Provide the [X, Y] coordinate of the cell's center where the given text is located.  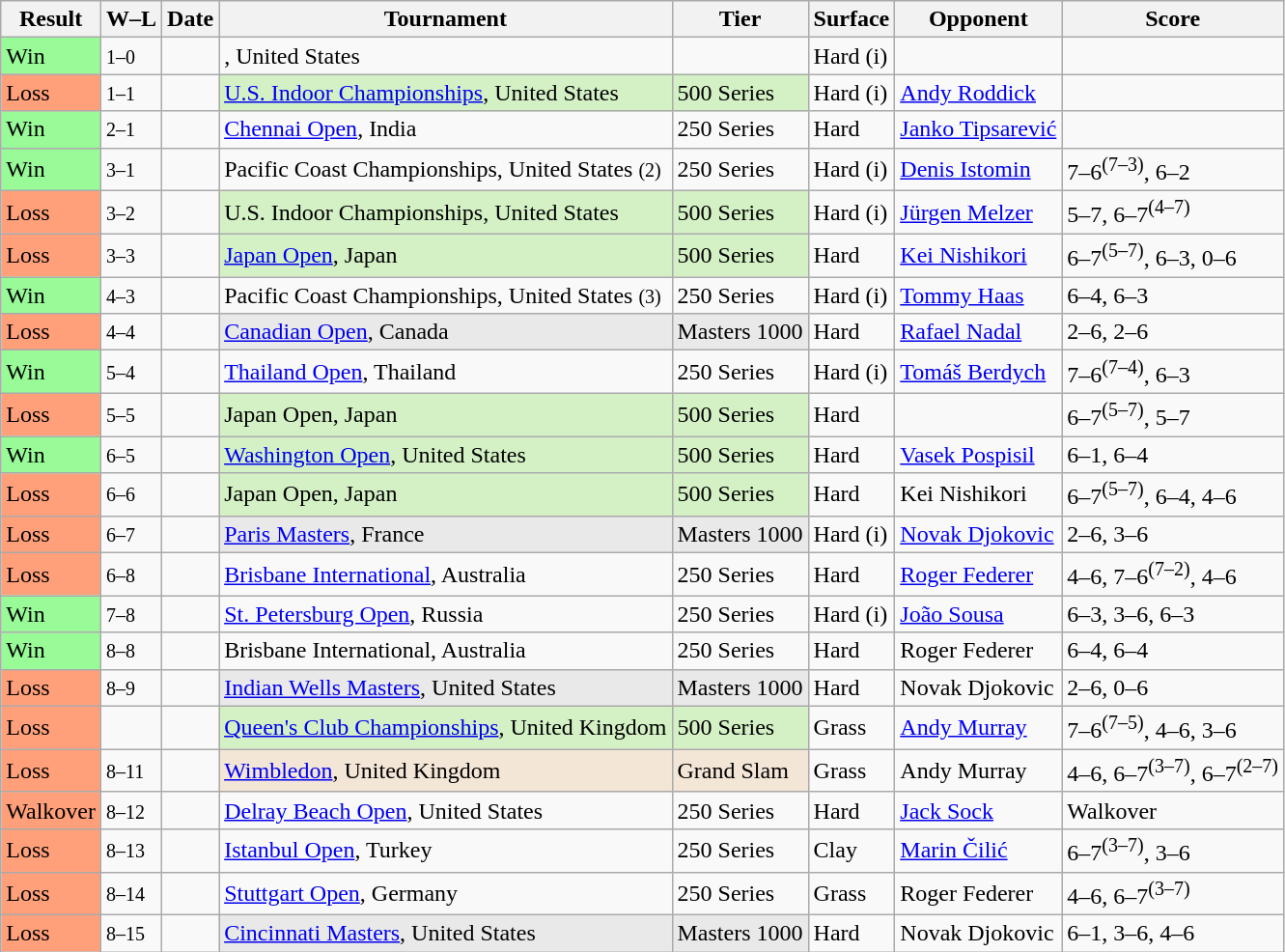
4–6, 6–7(3–7) [1173, 894]
1–0 [131, 56]
8–13 [131, 850]
Tier [740, 19]
Wimbledon, United Kingdom [446, 770]
2–6, 0–6 [1173, 687]
6–1, 6–4 [1173, 455]
Date [191, 19]
Thailand Open, Thailand [446, 373]
6–7 [131, 535]
Marin Čilić [979, 850]
Clay [852, 850]
6–8 [131, 575]
Rafael Nadal [979, 332]
Surface [852, 19]
1–1 [131, 93]
Denis Istomin [979, 170]
7–6(7–4), 6–3 [1173, 373]
Janko Tipsarević [979, 129]
6–7(5–7), 6–3, 0–6 [1173, 255]
Canadian Open, Canada [446, 332]
3–3 [131, 255]
7–6(7–3), 6–2 [1173, 170]
Score [1173, 19]
2–6, 2–6 [1173, 332]
8–9 [131, 687]
6–7(5–7), 5–7 [1173, 415]
W–L [131, 19]
4–3 [131, 295]
Tournament [446, 19]
2–6, 3–6 [1173, 535]
5–4 [131, 373]
Pacific Coast Championships, United States (2) [446, 170]
8–14 [131, 894]
Washington Open, United States [446, 455]
5–7, 6–7(4–7) [1173, 212]
4–4 [131, 332]
Grand Slam [740, 770]
Vasek Pospisil [979, 455]
Delray Beach Open, United States [446, 810]
3–1 [131, 170]
Chennai Open, India [446, 129]
Paris Masters, France [446, 535]
5–5 [131, 415]
Stuttgart Open, Germany [446, 894]
Pacific Coast Championships, United States (3) [446, 295]
8–15 [131, 934]
6–7(3–7), 3–6 [1173, 850]
Cincinnati Masters, United States [446, 934]
6–6 [131, 494]
6–4, 6–4 [1173, 651]
2–1 [131, 129]
8–8 [131, 651]
8–11 [131, 770]
João Sousa [979, 614]
4–6, 7–6(7–2), 4–6 [1173, 575]
6–1, 3–6, 4–6 [1173, 934]
6–5 [131, 455]
6–4, 6–3 [1173, 295]
Opponent [979, 19]
Result [51, 19]
4–6, 6–7(3–7), 6–7(2–7) [1173, 770]
6–7(5–7), 6–4, 4–6 [1173, 494]
3–2 [131, 212]
7–8 [131, 614]
Andy Roddick [979, 93]
Indian Wells Masters, United States [446, 687]
7–6(7–5), 4–6, 3–6 [1173, 728]
8–12 [131, 810]
Istanbul Open, Turkey [446, 850]
Tomáš Berdych [979, 373]
Jack Sock [979, 810]
Tommy Haas [979, 295]
6–3, 3–6, 6–3 [1173, 614]
, United States [446, 56]
Queen's Club Championships, United Kingdom [446, 728]
St. Petersburg Open, Russia [446, 614]
Jürgen Melzer [979, 212]
